Output the (x, y) coordinate of the center of the cell containing the given text.  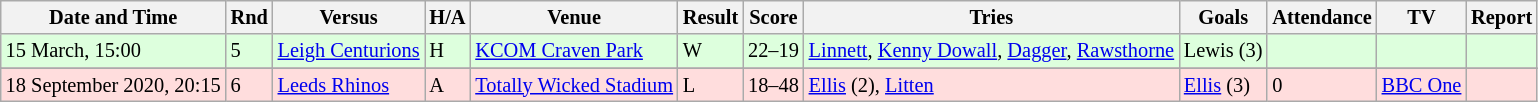
0 (1322, 85)
H/A (447, 17)
Versus (349, 17)
Leigh Centurions (349, 51)
Tries (992, 17)
Goals (1223, 17)
Score (774, 17)
18–48 (774, 85)
Result (710, 17)
Lewis (3) (1223, 51)
5 (250, 51)
Venue (574, 17)
6 (250, 85)
W (710, 51)
Ellis (2), Litten (992, 85)
BBC One (1422, 85)
TV (1422, 17)
22–19 (774, 51)
18 September 2020, 20:15 (114, 85)
Rnd (250, 17)
15 March, 15:00 (114, 51)
Leeds Rhinos (349, 85)
L (710, 85)
H (447, 51)
KCOM Craven Park (574, 51)
Attendance (1322, 17)
A (447, 85)
Date and Time (114, 17)
Linnett, Kenny Dowall, Dagger, Rawsthorne (992, 51)
Ellis (3) (1223, 85)
Totally Wicked Stadium (574, 85)
Report (1502, 17)
